Locate the cell with the specified text and output its [X, Y] center coordinate. 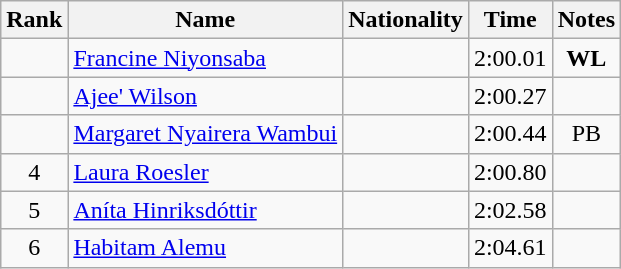
Ajee' Wilson [206, 96]
Laura Roesler [206, 172]
Margaret Nyairera Wambui [206, 134]
2:04.61 [510, 248]
Nationality [406, 20]
Notes [586, 20]
Rank [34, 20]
Aníta Hinriksdóttir [206, 210]
Francine Niyonsaba [206, 58]
2:02.58 [510, 210]
PB [586, 134]
WL [586, 58]
Time [510, 20]
Name [206, 20]
6 [34, 248]
Habitam Alemu [206, 248]
5 [34, 210]
2:00.01 [510, 58]
4 [34, 172]
2:00.44 [510, 134]
2:00.27 [510, 96]
2:00.80 [510, 172]
